Find where the given text appears and provide that cell's center as (X, Y) coordinate. 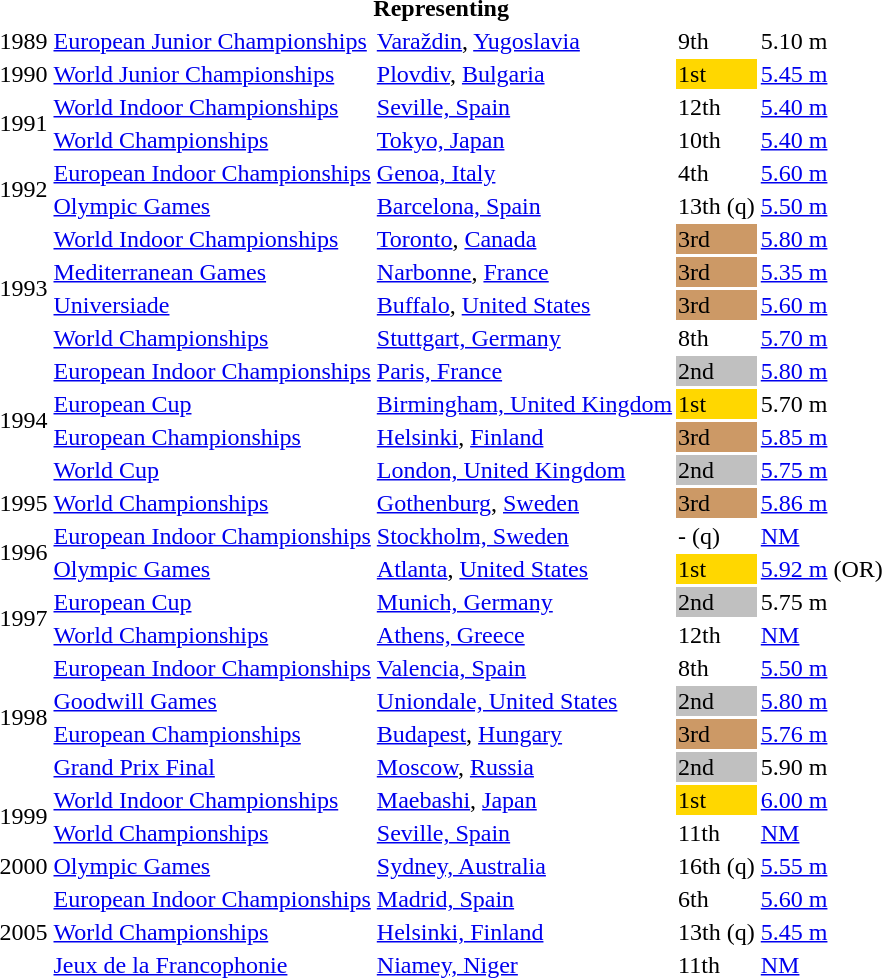
Varaždin, Yugoslavia (524, 41)
Maebashi, Japan (524, 800)
- (q) (717, 536)
11th (717, 833)
Gothenburg, Sweden (524, 503)
Toronto, Canada (524, 239)
Moscow, Russia (524, 767)
Budapest, Hungary (524, 734)
Narbonne, France (524, 272)
Buffalo, United States (524, 305)
London, United Kingdom (524, 470)
Plovdiv, Bulgaria (524, 74)
Stuttgart, Germany (524, 338)
Genoa, Italy (524, 173)
10th (717, 140)
16th (q) (717, 866)
Stockholm, Sweden (524, 536)
Madrid, Spain (524, 899)
4th (717, 173)
9th (717, 41)
World Junior Championships (212, 74)
Sydney, Australia (524, 866)
Goodwill Games (212, 701)
Mediterranean Games (212, 272)
Paris, France (524, 371)
European Junior Championships (212, 41)
Uniondale, United States (524, 701)
World Cup (212, 470)
Barcelona, Spain (524, 206)
Atlanta, United States (524, 569)
Athens, Greece (524, 635)
Universiade (212, 305)
Birmingham, United Kingdom (524, 404)
Munich, Germany (524, 602)
Grand Prix Final (212, 767)
Tokyo, Japan (524, 140)
Valencia, Spain (524, 668)
6th (717, 899)
